From the cell containing the given text, extract its center point as (X, Y) coordinate. 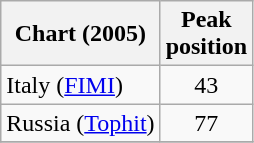
Russia (Tophit) (80, 123)
Peakposition (206, 34)
Chart (2005) (80, 34)
77 (206, 123)
43 (206, 85)
Italy (FIMI) (80, 85)
